From the cell containing the given text, extract its center point as (X, Y) coordinate. 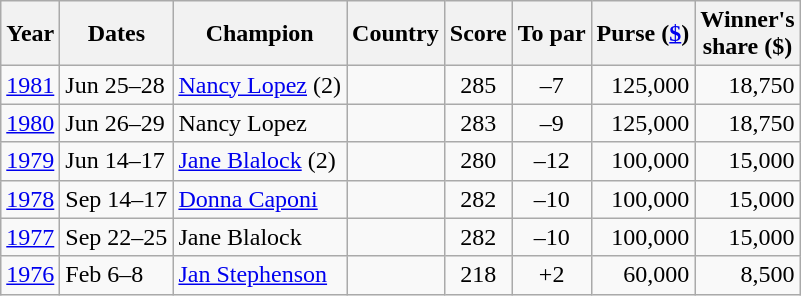
285 (478, 85)
1981 (30, 85)
Champion (260, 34)
–9 (552, 123)
Sep 22–25 (116, 237)
Feb 6–8 (116, 275)
Nancy Lopez (2) (260, 85)
283 (478, 123)
Country (396, 34)
–12 (552, 161)
Purse ($) (643, 34)
Sep 14–17 (116, 199)
Jun 14–17 (116, 161)
+2 (552, 275)
218 (478, 275)
Jan Stephenson (260, 275)
Score (478, 34)
Jun 25–28 (116, 85)
1976 (30, 275)
1980 (30, 123)
Winner'sshare ($) (748, 34)
Dates (116, 34)
280 (478, 161)
1978 (30, 199)
1977 (30, 237)
60,000 (643, 275)
Donna Caponi (260, 199)
–7 (552, 85)
Year (30, 34)
To par (552, 34)
Nancy Lopez (260, 123)
8,500 (748, 275)
Jane Blalock (260, 237)
Jun 26–29 (116, 123)
Jane Blalock (2) (260, 161)
1979 (30, 161)
